Detect which cell encompasses the target text, then output its (X, Y) center coordinate. 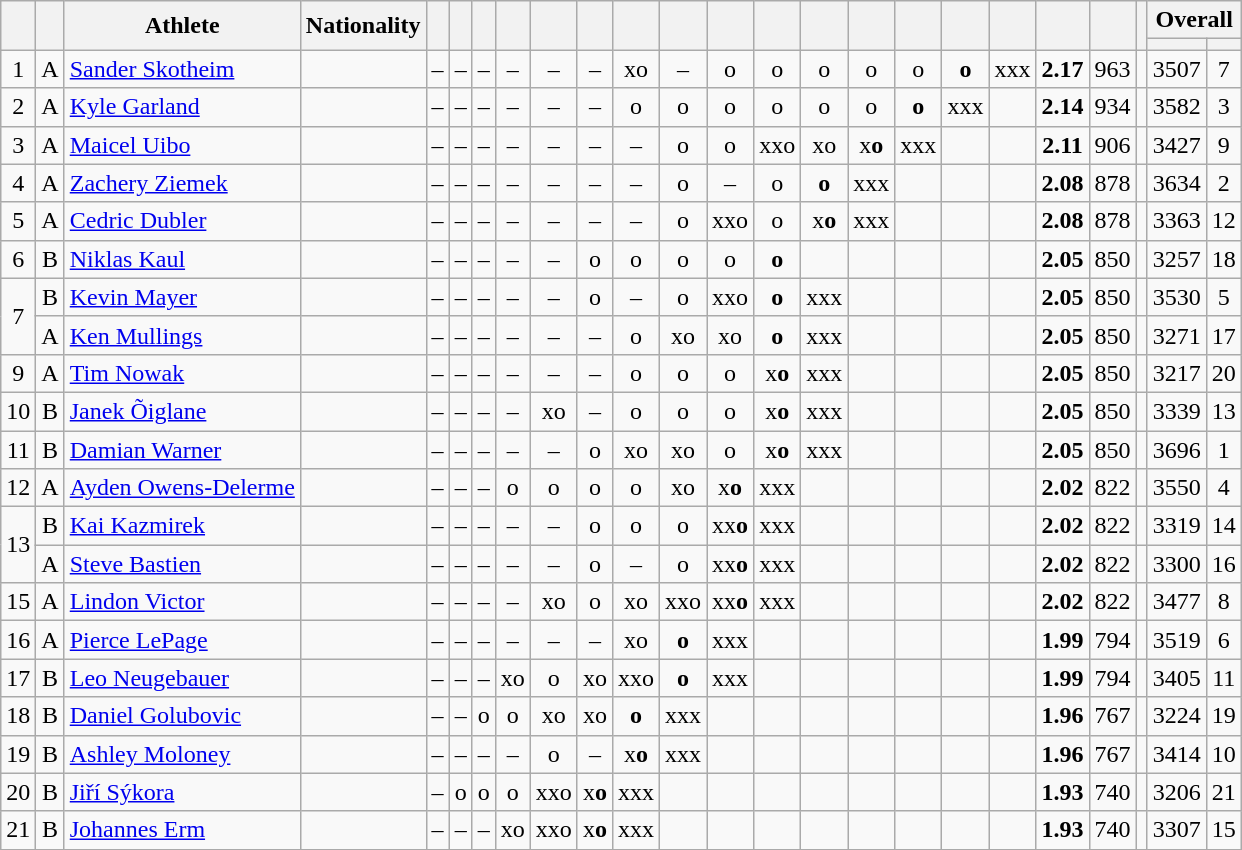
Jiří Sýkora (182, 792)
3507 (1176, 69)
3206 (1176, 792)
906 (1112, 145)
3634 (1176, 183)
Overall (1194, 20)
3300 (1176, 564)
Maicel Uibo (182, 145)
2.11 (1062, 145)
2.17 (1062, 69)
Pierce LePage (182, 640)
Tim Nowak (182, 373)
Ayden Owens-Delerme (182, 488)
3319 (1176, 526)
3217 (1176, 373)
Ashley Moloney (182, 754)
3582 (1176, 107)
3257 (1176, 259)
Janek Õiglane (182, 411)
Daniel Golubovic (182, 716)
3405 (1176, 678)
Cedric Dubler (182, 221)
Kyle Garland (182, 107)
Steve Bastien (182, 564)
3427 (1176, 145)
Ken Mullings (182, 335)
3339 (1176, 411)
Leo Neugebauer (182, 678)
3519 (1176, 640)
934 (1112, 107)
3363 (1176, 221)
Kai Kazmirek (182, 526)
Athlete (182, 26)
3696 (1176, 449)
Kevin Mayer (182, 297)
3307 (1176, 830)
Damian Warner (182, 449)
3477 (1176, 602)
963 (1112, 69)
3271 (1176, 335)
3530 (1176, 297)
2.14 (1062, 107)
Johannes Erm (182, 830)
Zachery Ziemek (182, 183)
3550 (1176, 488)
14 (1224, 526)
Lindon Victor (182, 602)
Niklas Kaul (182, 259)
Nationality (363, 26)
8 (1224, 602)
Sander Skotheim (182, 69)
3224 (1176, 716)
3414 (1176, 754)
